Pinpoint the cell where the given text exists, returning its (x, y) midpoint coordinate. 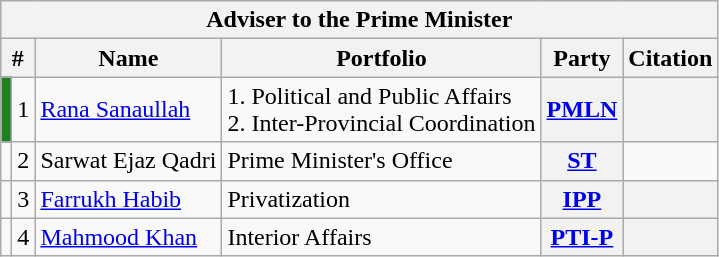
Portfolio (382, 58)
Name (128, 58)
Party (582, 58)
3 (24, 199)
Sarwat Ejaz Qadri (128, 161)
4 (24, 237)
PTI-P (582, 237)
1. Political and Public Affairs2. Inter-Provincial Coordination (382, 110)
PMLN (582, 110)
ST (582, 161)
Privatization (382, 199)
Farrukh Habib (128, 199)
Rana Sanaullah (128, 110)
1 (24, 110)
Interior Affairs (382, 237)
Citation (670, 58)
Prime Minister's Office (382, 161)
2 (24, 161)
Mahmood Khan (128, 237)
# (18, 58)
IPP (582, 199)
Adviser to the Prime Minister (360, 20)
